Return (x, y) of the center of cell containing provided text 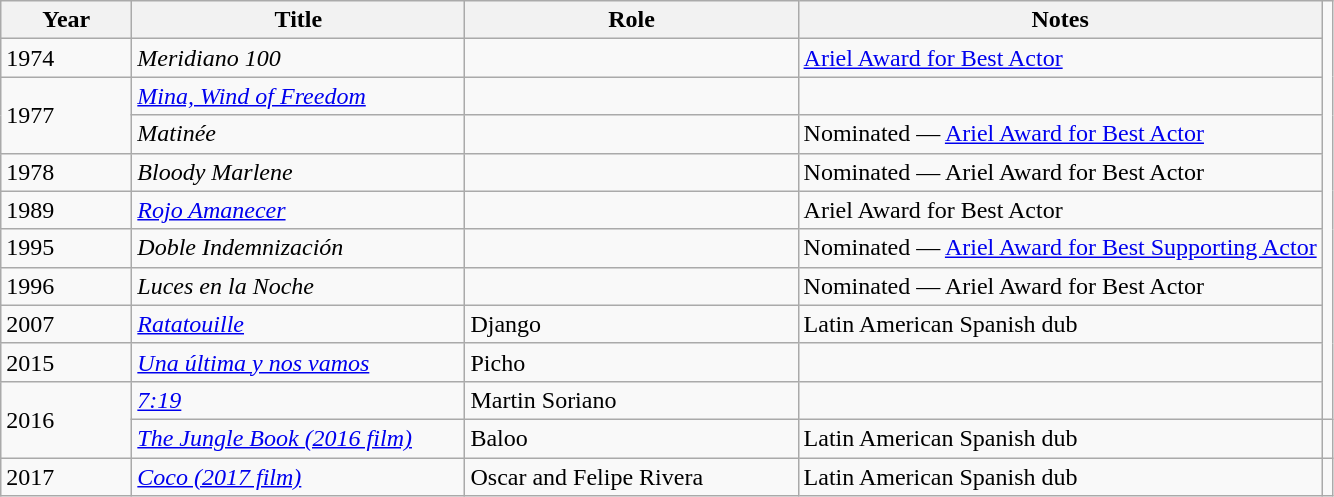
Django (632, 324)
Meridiano 100 (298, 58)
Oscar and Felipe Rivera (632, 477)
1989 (66, 210)
2016 (66, 419)
1996 (66, 286)
Mina, Wind of Freedom (298, 96)
2015 (66, 362)
1974 (66, 58)
Coco (2017 film) (298, 477)
Nominated — Ariel Award for Best Supporting Actor (1060, 248)
Martin Soriano (632, 400)
1995 (66, 248)
1978 (66, 172)
Bloody Marlene (298, 172)
7:19 (298, 400)
Ratatouille (298, 324)
Title (298, 20)
Year (66, 20)
Matinée (298, 134)
Luces en la Noche (298, 286)
Notes (1060, 20)
Doble Indemnización (298, 248)
2007 (66, 324)
The Jungle Book (2016 film) (298, 438)
2017 (66, 477)
Role (632, 20)
Rojo Amanecer (298, 210)
Una última y nos vamos (298, 362)
Picho (632, 362)
1977 (66, 115)
Baloo (632, 438)
